Pinpoint the cell where the given text exists, returning its [X, Y] midpoint coordinate. 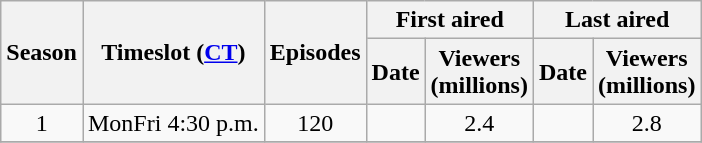
1 [42, 123]
Last aired [616, 20]
2.8 [646, 123]
120 [315, 123]
2.4 [479, 123]
MonFri 4:30 p.m. [173, 123]
First aired [450, 20]
Episodes [315, 52]
Season [42, 52]
Timeslot (CT) [173, 52]
